Capture the cell that displays the provided text and extract its (X, Y) central coordinate. 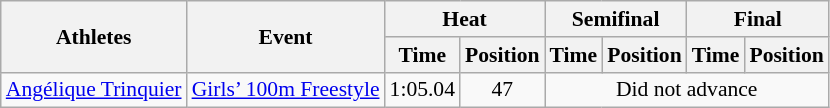
Final (758, 19)
Heat (465, 19)
Girls’ 100m Freestyle (286, 90)
Athletes (94, 36)
Event (286, 36)
Did not advance (687, 90)
Semifinal (616, 19)
Angélique Trinquier (94, 90)
1:05.04 (422, 90)
47 (502, 90)
